For the text-containing cell, return its midpoint in [X, Y] coordinate format. 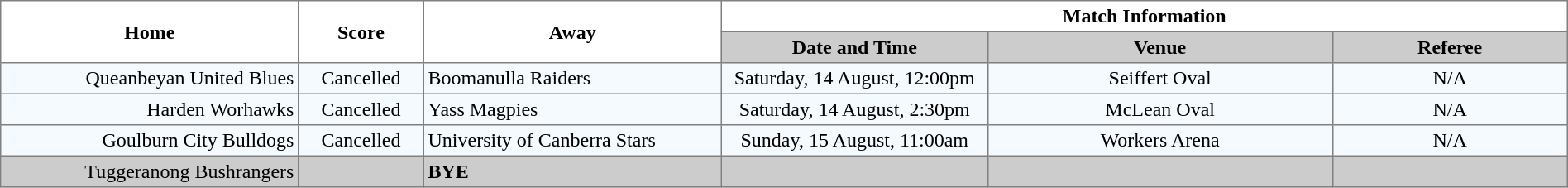
Yass Magpies [572, 109]
Tuggeranong Bushrangers [150, 171]
Referee [1450, 47]
Saturday, 14 August, 2:30pm [854, 109]
University of Canberra Stars [572, 141]
Date and Time [854, 47]
Sunday, 15 August, 11:00am [854, 141]
Venue [1159, 47]
Away [572, 31]
Saturday, 14 August, 12:00pm [854, 79]
McLean Oval [1159, 109]
Goulburn City Bulldogs [150, 141]
Score [361, 31]
Home [150, 31]
BYE [572, 171]
Queanbeyan United Blues [150, 79]
Seiffert Oval [1159, 79]
Match Information [1145, 17]
Harden Worhawks [150, 109]
Boomanulla Raiders [572, 79]
Workers Arena [1159, 141]
